For the text-containing cell, return its midpoint in (X, Y) coordinate format. 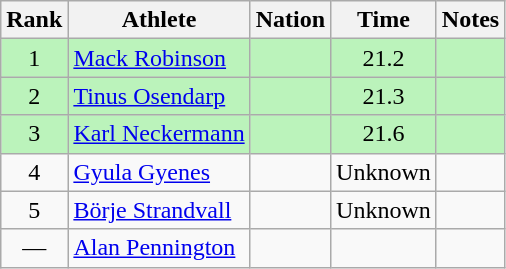
Nation (290, 20)
Gyula Gyenes (159, 172)
Athlete (159, 20)
5 (34, 210)
21.6 (384, 134)
21.2 (384, 58)
Karl Neckermann (159, 134)
Notes (470, 20)
4 (34, 172)
3 (34, 134)
Börje Strandvall (159, 210)
Mack Robinson (159, 58)
Alan Pennington (159, 248)
Time (384, 20)
Rank (34, 20)
2 (34, 96)
1 (34, 58)
21.3 (384, 96)
Tinus Osendarp (159, 96)
— (34, 248)
